Search for the cell housing the specified text and yield its (X, Y) center coordinate. 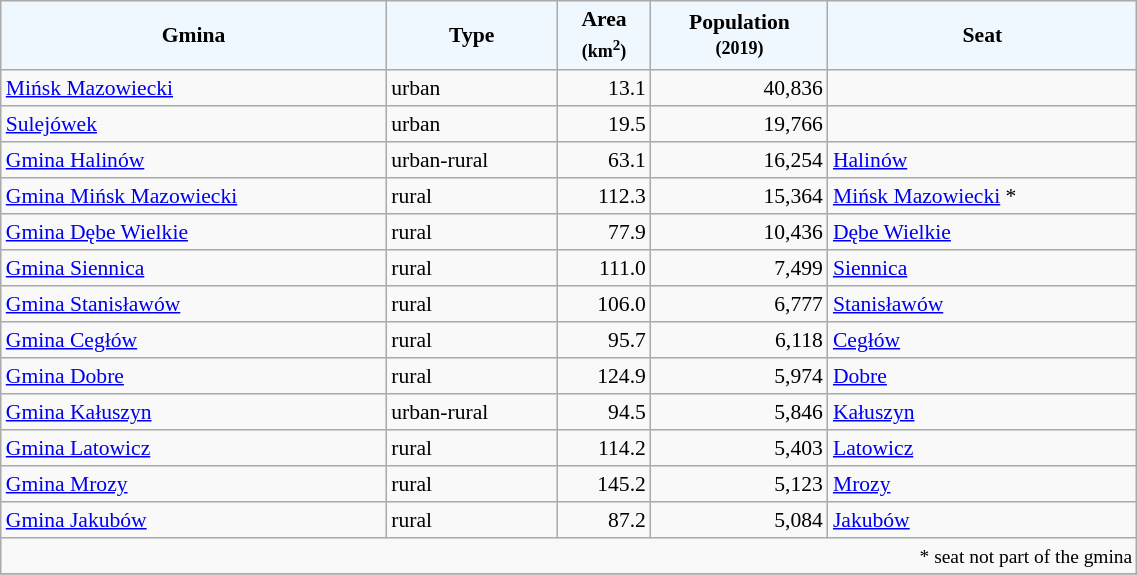
Sulejówek (194, 125)
* seat not part of the gmina (569, 556)
Mińsk Mazowiecki (194, 89)
112.3 (604, 197)
10,436 (740, 233)
Halinów (982, 161)
Gmina Mrozy (194, 485)
19.5 (604, 125)
5,846 (740, 413)
Gmina Stanisławów (194, 305)
5,403 (740, 449)
Gmina Mińsk Mazowiecki (194, 197)
Gmina (194, 36)
Gmina Siennica (194, 269)
Gmina Kałuszyn (194, 413)
63.1 (604, 161)
Population(2019) (740, 36)
Cegłów (982, 341)
16,254 (740, 161)
6,777 (740, 305)
Type (472, 36)
Gmina Cegłów (194, 341)
Siennica (982, 269)
Dębe Wielkie (982, 233)
87.2 (604, 521)
Mińsk Mazowiecki * (982, 197)
5,974 (740, 377)
Gmina Dobre (194, 377)
5,084 (740, 521)
111.0 (604, 269)
Gmina Halinów (194, 161)
5,123 (740, 485)
Stanisławów (982, 305)
6,118 (740, 341)
Gmina Dębe Wielkie (194, 233)
13.1 (604, 89)
Latowicz (982, 449)
40,836 (740, 89)
77.9 (604, 233)
Seat (982, 36)
145.2 (604, 485)
19,766 (740, 125)
124.9 (604, 377)
Kałuszyn (982, 413)
94.5 (604, 413)
95.7 (604, 341)
Dobre (982, 377)
Mrozy (982, 485)
Gmina Jakubów (194, 521)
15,364 (740, 197)
Jakubów (982, 521)
114.2 (604, 449)
Area(km2) (604, 36)
7,499 (740, 269)
Gmina Latowicz (194, 449)
106.0 (604, 305)
